Output the (x, y) coordinate of the center of the cell containing the given text.  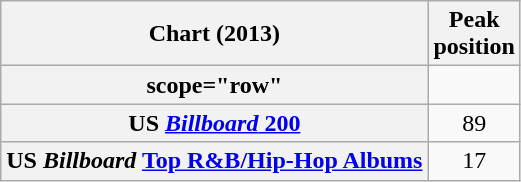
89 (474, 123)
Peakposition (474, 34)
US Billboard Top R&B/Hip-Hop Albums (214, 161)
Chart (2013) (214, 34)
17 (474, 161)
US Billboard 200 (214, 123)
scope="row" (214, 85)
